Locate the cell with the specified text and output its [x, y] center coordinate. 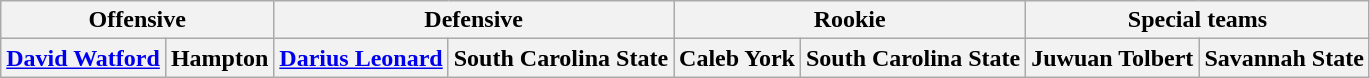
Savannah State [1284, 58]
David Watford [84, 58]
Offensive [138, 20]
Juwuan Tolbert [1112, 58]
Defensive [474, 20]
Hampton [219, 58]
Special teams [1198, 20]
Caleb York [738, 58]
Darius Leonard [361, 58]
Rookie [850, 20]
